Return the (x, y) coordinate for the center point of the cell that contains the specified text.  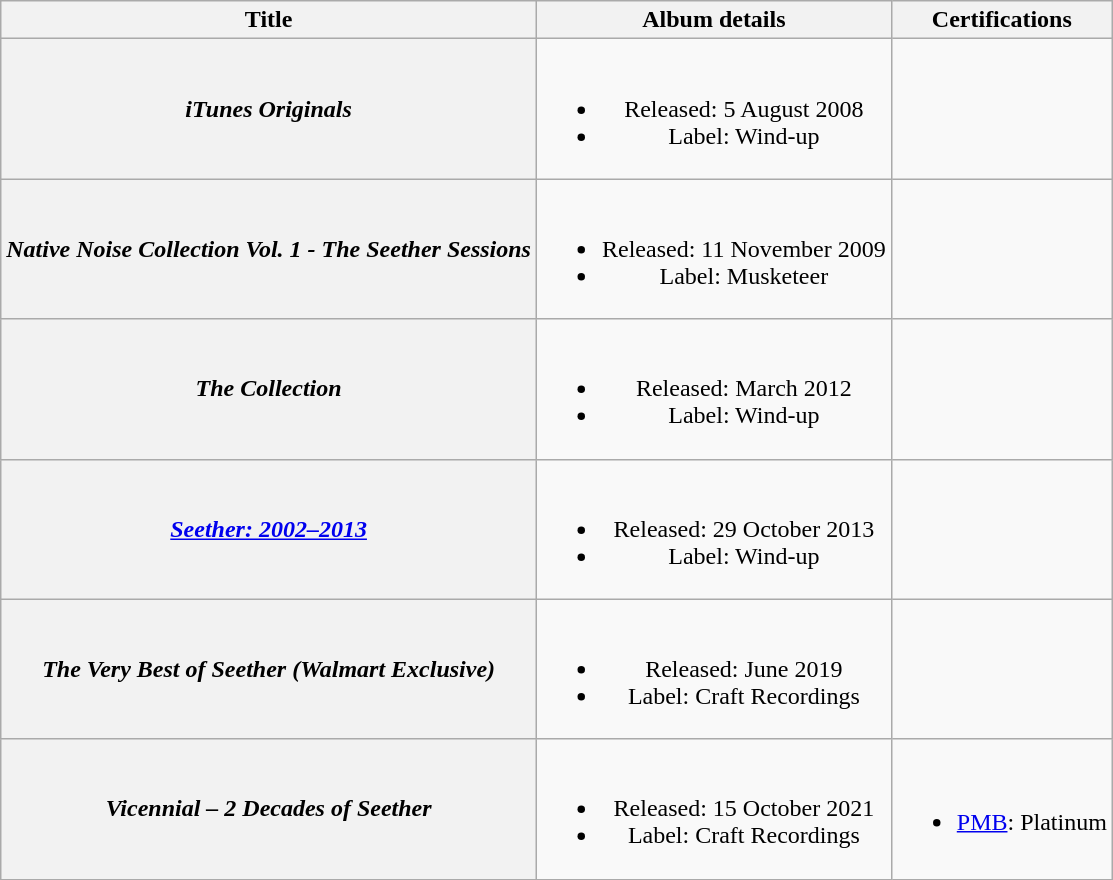
Released: 11 November 2009Label: Musketeer (714, 249)
iTunes Originals (269, 109)
Released: June 2019Label: Craft Recordings (714, 669)
The Very Best of Seether (Walmart Exclusive) (269, 669)
Certifications (1002, 20)
Released: 15 October 2021Label: Craft Recordings (714, 809)
Vicennial – 2 Decades of Seether (269, 809)
Seether: 2002–2013 (269, 529)
Released: 29 October 2013Label: Wind-up (714, 529)
The Collection (269, 389)
Released: March 2012Label: Wind-up (714, 389)
Title (269, 20)
Released: 5 August 2008Label: Wind-up (714, 109)
PMB: Platinum (1002, 809)
Native Noise Collection Vol. 1 - The Seether Sessions (269, 249)
Album details (714, 20)
